Provide the [x, y] coordinate of the cell's center where the given text is located.  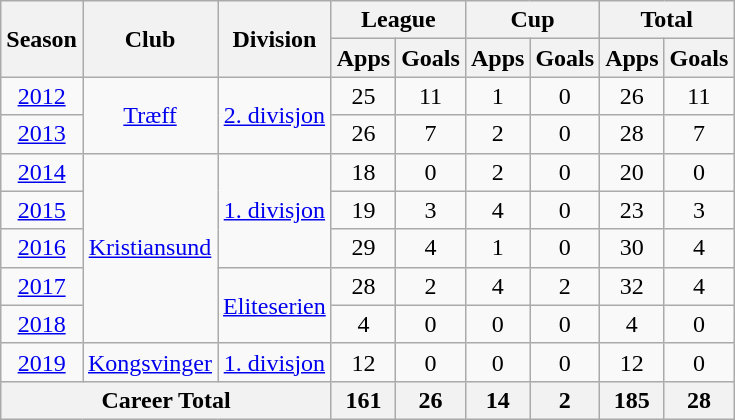
14 [497, 400]
18 [363, 172]
29 [363, 248]
League [398, 20]
Season [42, 39]
Cup [532, 20]
19 [363, 210]
Total [667, 20]
2012 [42, 96]
23 [632, 210]
30 [632, 248]
Kongsvinger [150, 362]
2. divisjon [275, 115]
Træff [150, 115]
Career Total [166, 400]
32 [632, 286]
20 [632, 172]
Division [275, 39]
2014 [42, 172]
2017 [42, 286]
161 [363, 400]
2013 [42, 134]
Club [150, 39]
Eliteserien [275, 305]
2015 [42, 210]
Kristiansund [150, 248]
2016 [42, 248]
185 [632, 400]
2018 [42, 324]
25 [363, 96]
2019 [42, 362]
